Locate the cell with the specified text and output its (X, Y) center coordinate. 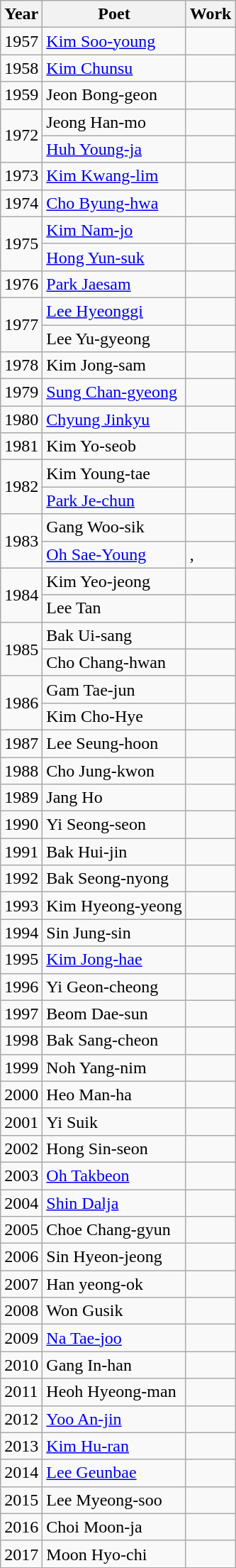
Sin Hyeon-jeong (114, 1257)
Oh Sae-Young (114, 554)
1984 (21, 595)
2012 (21, 1419)
Lee Myeong-soo (114, 1500)
Hong Sin-seon (114, 1148)
Bak Seong-nyong (114, 879)
Han yeong-ok (114, 1284)
1985 (21, 649)
1996 (21, 987)
Kim Kwang-lim (114, 176)
2011 (21, 1392)
Oh Takbeon (114, 1175)
Year (21, 14)
1980 (21, 420)
Heoh Hyeong-man (114, 1392)
2017 (21, 1554)
Yi Seong-seon (114, 825)
Sung Chan-gyeong (114, 393)
2003 (21, 1175)
, (210, 554)
Kim Jong-sam (114, 366)
1986 (21, 703)
2007 (21, 1284)
1988 (21, 770)
Yi Geon-cheong (114, 987)
Bak Ui-sang (114, 635)
2008 (21, 1311)
Chyung Jinkyu (114, 420)
Lee Tan (114, 608)
Cho Byung-hwa (114, 203)
2015 (21, 1500)
Jeong Han-mo (114, 122)
Won Gusik (114, 1311)
1995 (21, 960)
Huh Young-ja (114, 149)
Yi Suik (114, 1122)
1958 (21, 68)
1973 (21, 176)
Moon Hyo-chi (114, 1554)
2009 (21, 1338)
2014 (21, 1473)
1957 (21, 41)
Shin Dalja (114, 1203)
1994 (21, 933)
Poet (114, 14)
Sin Jung-sin (114, 933)
Choi Moon-ja (114, 1527)
2010 (21, 1365)
Kim Chunsu (114, 68)
1991 (21, 852)
1981 (21, 446)
Lee Hyeonggi (114, 311)
1976 (21, 284)
Na Tae-joo (114, 1338)
2000 (21, 1095)
Cho Chang-hwan (114, 662)
Lee Yu-gyeong (114, 339)
Kim Young-tae (114, 473)
1997 (21, 1014)
Work (210, 14)
2013 (21, 1446)
1975 (21, 243)
Kim Jong-hae (114, 960)
2005 (21, 1230)
1990 (21, 825)
1992 (21, 879)
Gam Tae-jun (114, 689)
1987 (21, 743)
Gang Woo-sik (114, 527)
Choe Chang-gyun (114, 1230)
1989 (21, 798)
1959 (21, 95)
2016 (21, 1527)
Kim Hu-ran (114, 1446)
Kim Cho-Hye (114, 716)
Noh Yang-nim (114, 1068)
1983 (21, 541)
1977 (21, 324)
Kim Soo-young (114, 41)
Hong Yun-suk (114, 257)
Gang In-han (114, 1365)
1998 (21, 1041)
Yoo An-jin (114, 1419)
Park Jaesam (114, 284)
2006 (21, 1257)
1993 (21, 906)
Beom Dae-sun (114, 1014)
Kim Hyeong-yeong (114, 906)
Kim Yo-seob (114, 446)
Jeon Bong-geon (114, 95)
Kim Nam-jo (114, 230)
Jang Ho (114, 798)
Park Je-chun (114, 500)
Lee Geunbae (114, 1473)
1972 (21, 136)
Lee Seung-hoon (114, 743)
1979 (21, 393)
Heo Man-ha (114, 1095)
Cho Jung-kwon (114, 770)
1999 (21, 1068)
Kim Yeo-jeong (114, 581)
Bak Sang-cheon (114, 1041)
2002 (21, 1148)
1974 (21, 203)
1982 (21, 487)
2001 (21, 1122)
1978 (21, 366)
2004 (21, 1203)
Bak Hui-jin (114, 852)
